Output the [X, Y] coordinate of the center of the cell containing the given text.  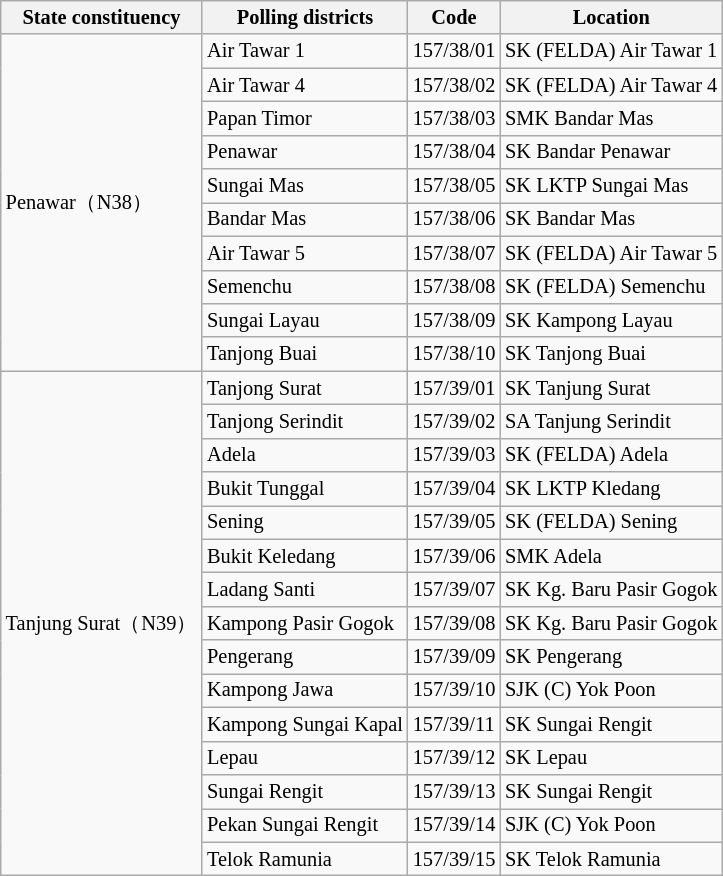
Telok Ramunia [305, 859]
157/39/01 [454, 388]
157/39/10 [454, 690]
Kampong Sungai Kapal [305, 724]
157/39/02 [454, 421]
157/38/04 [454, 152]
157/38/07 [454, 253]
157/39/08 [454, 623]
Adela [305, 455]
Polling districts [305, 17]
Air Tawar 5 [305, 253]
SA Tanjung Serindit [611, 421]
Location [611, 17]
157/39/07 [454, 589]
157/38/08 [454, 287]
Pekan Sungai Rengit [305, 825]
Lepau [305, 758]
Sening [305, 522]
SK Lepau [611, 758]
Bukit Keledang [305, 556]
Kampong Pasir Gogok [305, 623]
Bukit Tunggal [305, 489]
SK Tanjong Buai [611, 354]
Penawar [305, 152]
Pengerang [305, 657]
SMK Adela [611, 556]
Semenchu [305, 287]
SK (FELDA) Air Tawar 5 [611, 253]
Sungai Rengit [305, 791]
Code [454, 17]
SK Telok Ramunia [611, 859]
157/39/09 [454, 657]
SK Bandar Mas [611, 219]
SK Bandar Penawar [611, 152]
Tanjung Surat（N39） [102, 624]
SMK Bandar Mas [611, 118]
Sungai Mas [305, 186]
157/38/01 [454, 51]
SK Kampong Layau [611, 320]
157/39/12 [454, 758]
SK Tanjung Surat [611, 388]
Tanjong Buai [305, 354]
Kampong Jawa [305, 690]
157/39/11 [454, 724]
Ladang Santi [305, 589]
157/39/14 [454, 825]
SK LKTP Sungai Mas [611, 186]
157/38/02 [454, 85]
157/39/03 [454, 455]
157/38/05 [454, 186]
157/38/06 [454, 219]
Bandar Mas [305, 219]
157/39/04 [454, 489]
Tanjong Surat [305, 388]
157/38/09 [454, 320]
Air Tawar 1 [305, 51]
SK (FELDA) Sening [611, 522]
Air Tawar 4 [305, 85]
SK Pengerang [611, 657]
Sungai Layau [305, 320]
Tanjong Serindit [305, 421]
SK (FELDA) Adela [611, 455]
SK (FELDA) Air Tawar 1 [611, 51]
157/38/03 [454, 118]
SK (FELDA) Air Tawar 4 [611, 85]
157/39/15 [454, 859]
State constituency [102, 17]
SK LKTP Kledang [611, 489]
Papan Timor [305, 118]
157/39/06 [454, 556]
157/39/05 [454, 522]
157/38/10 [454, 354]
157/39/13 [454, 791]
SK (FELDA) Semenchu [611, 287]
Penawar（N38） [102, 202]
